Scan for the cell matching the given text and deliver its (X, Y) coordinate at center. 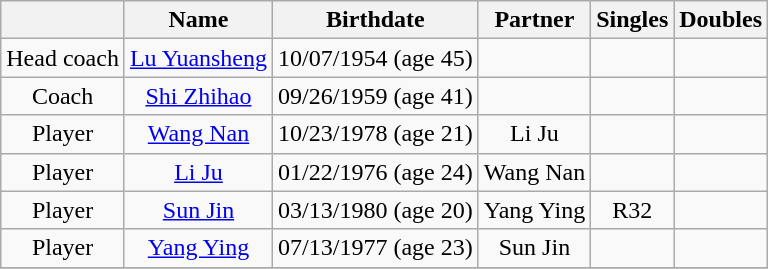
Singles (632, 20)
Name (198, 20)
03/13/1980 (age 20) (376, 210)
01/22/1976 (age 24) (376, 172)
Coach (63, 96)
Partner (534, 20)
Head coach (63, 58)
07/13/1977 (age 23) (376, 248)
Shi Zhihao (198, 96)
R32 (632, 210)
Doubles (721, 20)
Birthdate (376, 20)
10/23/1978 (age 21) (376, 134)
09/26/1959 (age 41) (376, 96)
Lu Yuansheng (198, 58)
10/07/1954 (age 45) (376, 58)
